Return the [x, y] coordinate for the center point of the cell that contains the specified text.  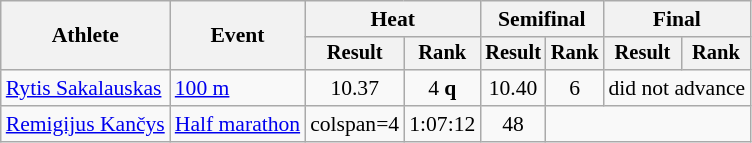
100 m [238, 88]
colspan=4 [354, 124]
did not advance [676, 88]
10.40 [513, 88]
48 [513, 124]
Rytis Sakalauskas [86, 88]
Athlete [86, 36]
Event [238, 36]
4 q [442, 88]
Heat [392, 19]
Semifinal [542, 19]
Remigijus Kančys [86, 124]
6 [575, 88]
Final [676, 19]
Half marathon [238, 124]
10.37 [354, 88]
1:07:12 [442, 124]
